Provide the (X, Y) coordinate of the cell's center where the given text is located.  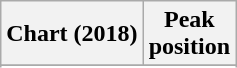
Peakposition (189, 34)
Chart (2018) (72, 34)
